Identify which cell holds the provided text, then report its [X, Y] central coordinate. 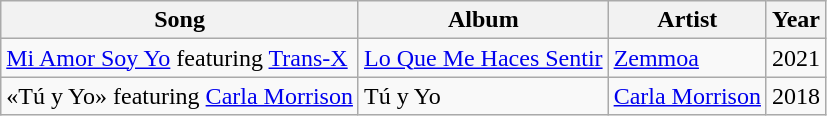
Song [180, 20]
2021 [796, 58]
Album [483, 20]
Zemmoa [687, 58]
«Tú y Yo» featuring Carla Morrison [180, 96]
Tú y Yo [483, 96]
Year [796, 20]
Artist [687, 20]
2018 [796, 96]
Carla Morrison [687, 96]
Lo Que Me Haces Sentir [483, 58]
Mi Amor Soy Yo featuring Trans-X [180, 58]
